For the text-containing cell, return its midpoint in (x, y) coordinate format. 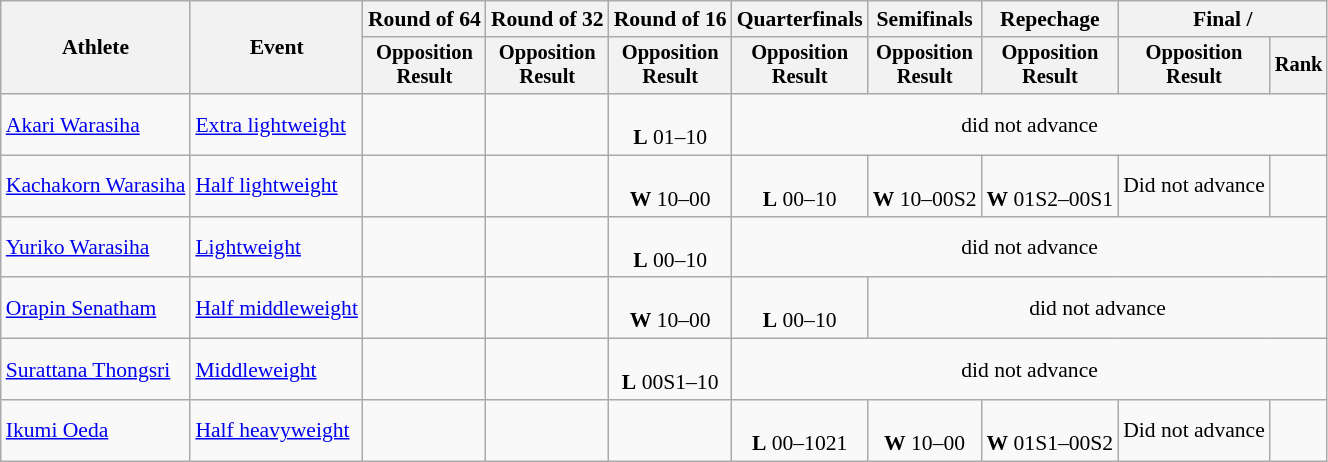
Repechage (1050, 19)
L 00S1–10 (670, 370)
Surattana Thongsri (96, 370)
Kachakorn Warasiha (96, 186)
Round of 16 (670, 19)
Round of 32 (548, 19)
Half heavyweight (276, 430)
Half lightweight (276, 186)
W 01S1–00S2 (1050, 430)
Semifinals (925, 19)
Ikumi Oeda (96, 430)
Quarterfinals (800, 19)
Orapin Senatham (96, 308)
Akari Warasiha (96, 124)
L 01–10 (670, 124)
Extra lightweight (276, 124)
Half middleweight (276, 308)
Lightweight (276, 248)
Event (276, 48)
Middleweight (276, 370)
Rank (1299, 66)
Round of 64 (424, 19)
W 01S2–00S1 (1050, 186)
L 00–1021 (800, 430)
Final / (1222, 19)
Yuriko Warasiha (96, 248)
W 10–00S2 (925, 186)
Athlete (96, 48)
